Capture the cell that displays the provided text and extract its (x, y) central coordinate. 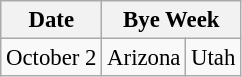
Bye Week (172, 20)
October 2 (52, 58)
Utah (214, 58)
Date (52, 20)
Arizona (144, 58)
